Detect which cell encompasses the target text, then output its [X, Y] center coordinate. 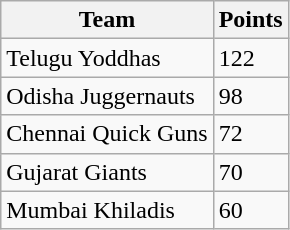
Telugu Yoddhas [107, 58]
Chennai Quick Guns [107, 134]
72 [250, 134]
Gujarat Giants [107, 172]
122 [250, 58]
Team [107, 20]
Mumbai Khiladis [107, 210]
70 [250, 172]
98 [250, 96]
60 [250, 210]
Odisha Juggernauts [107, 96]
Points [250, 20]
